Identify which cell holds the provided text, then report its [X, Y] central coordinate. 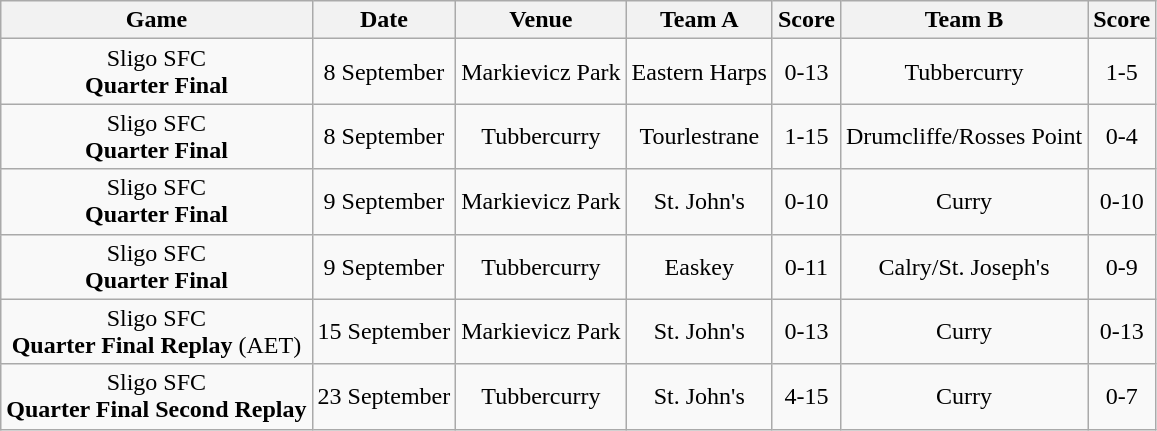
Calry/St. Joseph's [964, 266]
Team B [964, 20]
Tourlestrane [699, 136]
Game [156, 20]
23 September [384, 396]
0-7 [1122, 396]
15 September [384, 332]
Sligo SFCQuarter Final Replay (AET) [156, 332]
1-15 [806, 136]
0-4 [1122, 136]
Venue [541, 20]
1-5 [1122, 72]
4-15 [806, 396]
Drumcliffe/Rosses Point [964, 136]
Date [384, 20]
0-9 [1122, 266]
Team A [699, 20]
0-11 [806, 266]
Sligo SFCQuarter Final Second Replay [156, 396]
Eastern Harps [699, 72]
Easkey [699, 266]
